Output the (X, Y) coordinate of the center of the cell containing the given text.  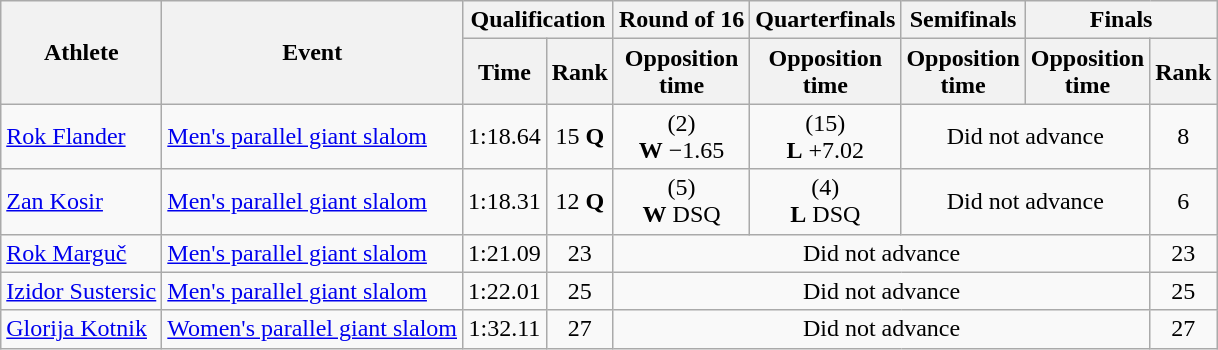
Glorija Kotnik (82, 329)
15 Q (580, 136)
Rok Marguč (82, 253)
Izidor Sustersic (82, 291)
Semifinals (963, 20)
Zan Kosir (82, 202)
1:18.64 (505, 136)
(5)W DSQ (681, 202)
Finals (1121, 20)
12 Q (580, 202)
6 (1184, 202)
1:22.01 (505, 291)
Round of 16 (681, 20)
(2)W −1.65 (681, 136)
Rok Flander (82, 136)
1:21.09 (505, 253)
1:18.31 (505, 202)
Quarterfinals (826, 20)
Athlete (82, 52)
Event (312, 52)
(15)L +7.02 (826, 136)
1:32.11 (505, 329)
(4)L DSQ (826, 202)
Time (505, 72)
Qualification (538, 20)
Women's parallel giant slalom (312, 329)
8 (1184, 136)
